Provide the (x, y) coordinate of the cell's center where the given text is located.  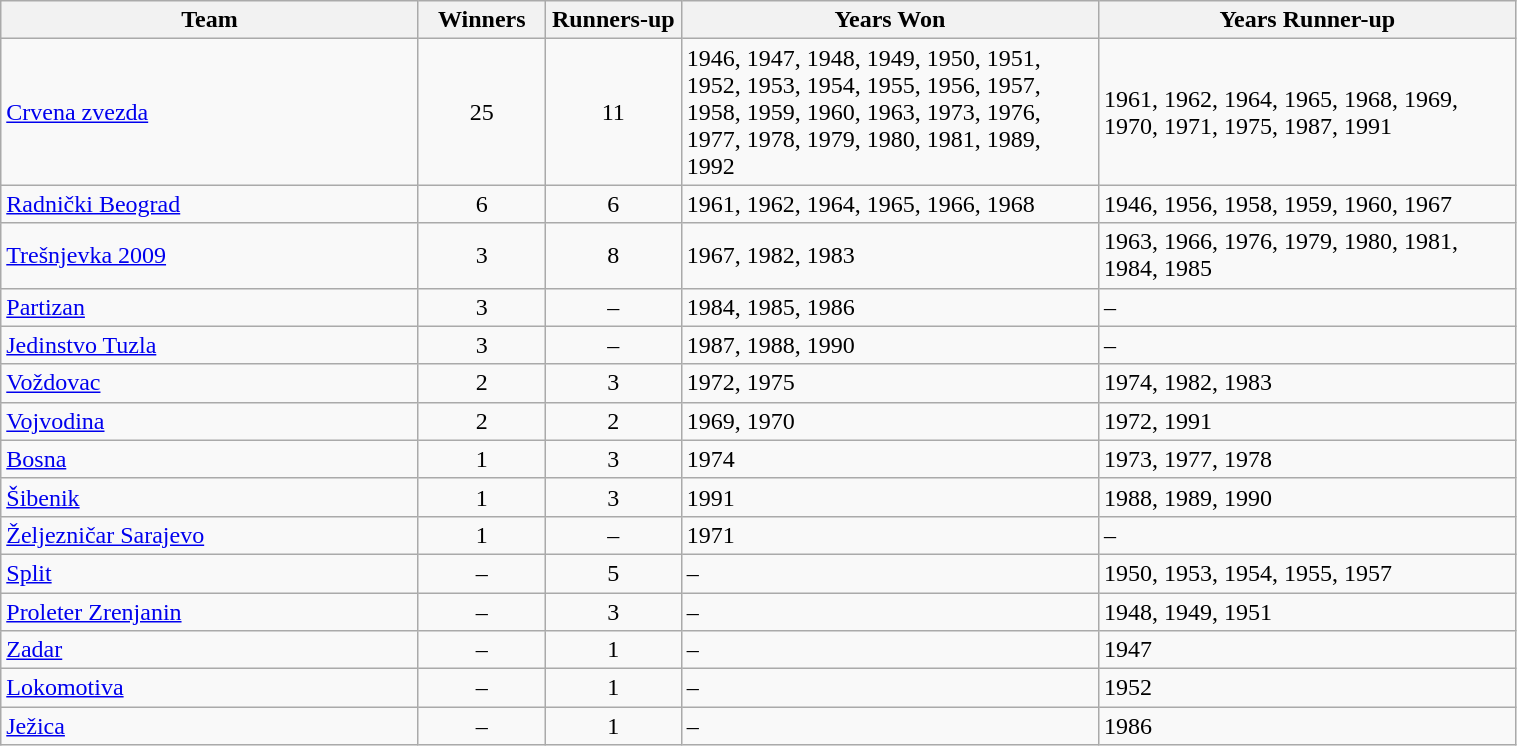
1952 (1308, 688)
Runners-up (613, 20)
Bosna (210, 459)
Winners (482, 20)
1973, 1977, 1978 (1308, 459)
1961, 1962, 1964, 1965, 1966, 1968 (890, 204)
Zadar (210, 650)
1986 (1308, 726)
Partizan (210, 307)
Vojvodina (210, 421)
1969, 1970 (890, 421)
Jedinstvo Tuzla (210, 345)
Željezničar Sarajevo (210, 535)
1984, 1985, 1986 (890, 307)
1950, 1953, 1954, 1955, 1957 (1308, 573)
1987, 1988, 1990 (890, 345)
Radnički Beograd (210, 204)
1972, 1991 (1308, 421)
1963, 1966, 1976, 1979, 1980, 1981, 1984, 1985 (1308, 256)
Ježica (210, 726)
1971 (890, 535)
1988, 1989, 1990 (1308, 497)
5 (613, 573)
Šibenik (210, 497)
Trešnjevka 2009 (210, 256)
1974 (890, 459)
Voždovac (210, 383)
Years Won (890, 20)
1972, 1975 (890, 383)
Split (210, 573)
1991 (890, 497)
1946, 1956, 1958, 1959, 1960, 1967 (1308, 204)
1946, 1947, 1948, 1949, 1950, 1951, 1952, 1953, 1954, 1955, 1956, 1957, 1958, 1959, 1960, 1963, 1973, 1976, 1977, 1978, 1979, 1980, 1981, 1989, 1992 (890, 112)
8 (613, 256)
Years Runner-up (1308, 20)
1974, 1982, 1983 (1308, 383)
Team (210, 20)
11 (613, 112)
25 (482, 112)
1961, 1962, 1964, 1965, 1968, 1969, 1970, 1971, 1975, 1987, 1991 (1308, 112)
Proleter Zrenjanin (210, 611)
1967, 1982, 1983 (890, 256)
1948, 1949, 1951 (1308, 611)
Lokomotiva (210, 688)
1947 (1308, 650)
Crvena zvezda (210, 112)
